Identify which cell holds the provided text, then report its [X, Y] central coordinate. 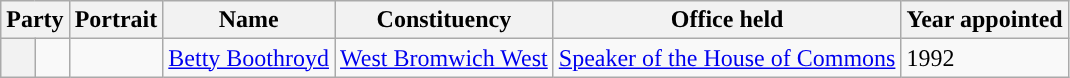
Portrait [116, 20]
West Bromwich West [444, 58]
Year appointed [984, 20]
Betty Boothroyd [249, 58]
Name [249, 20]
Office held [727, 20]
1992 [984, 58]
Constituency [444, 20]
Speaker of the House of Commons [727, 58]
Party [35, 20]
